Pinpoint the cell where the given text exists, returning its [x, y] midpoint coordinate. 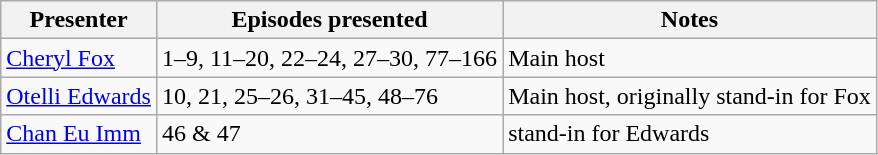
Otelli Edwards [79, 96]
Main host, originally stand-in for Fox [690, 96]
Chan Eu Imm [79, 134]
10, 21, 25–26, 31–45, 48–76 [329, 96]
Episodes presented [329, 20]
46 & 47 [329, 134]
Cheryl Fox [79, 58]
Presenter [79, 20]
Notes [690, 20]
1–9, 11–20, 22–24, 27–30, 77–166 [329, 58]
stand-in for Edwards [690, 134]
Main host [690, 58]
